Provide the (X, Y) coordinate of the cell's center where the given text is located.  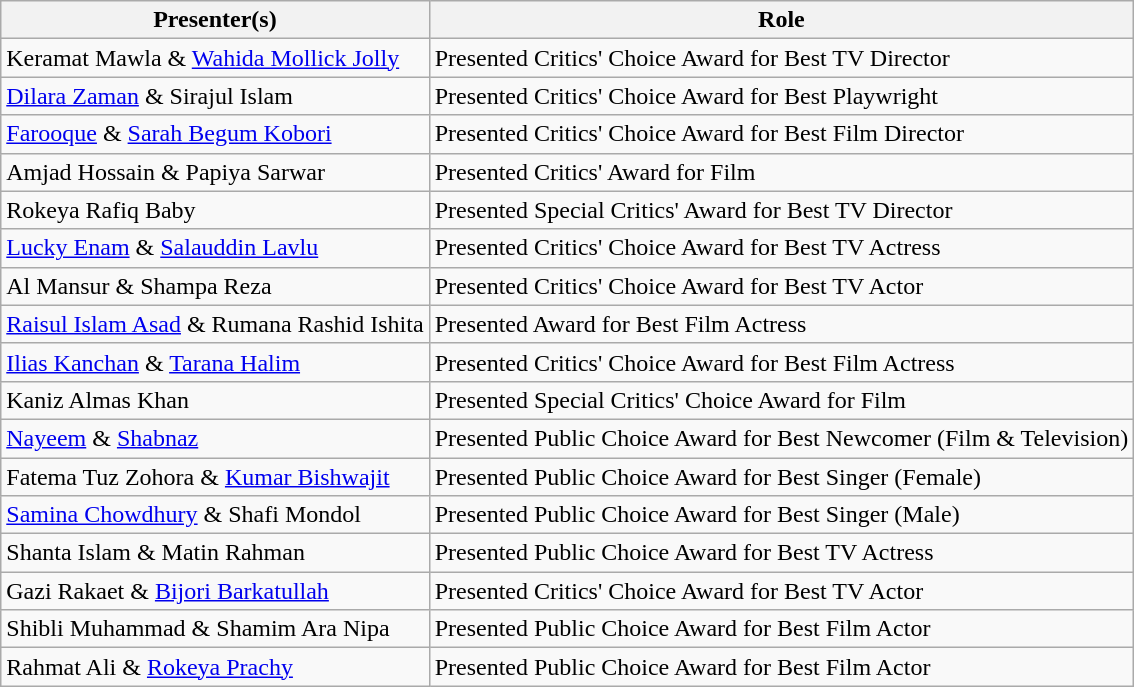
Presented Public Choice Award for Best Singer (Female) (782, 477)
Rokeya Rafiq Baby (215, 210)
Al Mansur & Shampa Reza (215, 286)
Presented Critics' Choice Award for Best TV Director (782, 58)
Rahmat Ali & Rokeya Prachy (215, 667)
Samina Chowdhury & Shafi Mondol (215, 515)
Presented Critics' Award for Film (782, 172)
Lucky Enam & Salauddin Lavlu (215, 248)
Shibli Muhammad & Shamim Ara Nipa (215, 629)
Presented Critics' Choice Award for Best Playwright (782, 96)
Presented Special Critics' Choice Award for Film (782, 400)
Presented Award for Best Film Actress (782, 324)
Dilara Zaman & Sirajul Islam (215, 96)
Role (782, 20)
Shanta Islam & Matin Rahman (215, 553)
Fatema Tuz Zohora & Kumar Bishwajit (215, 477)
Presented Critics' Choice Award for Best Film Director (782, 134)
Presenter(s) (215, 20)
Presented Public Choice Award for Best TV Actress (782, 553)
Presented Critics' Choice Award for Best TV Actress (782, 248)
Amjad Hossain & Papiya Sarwar (215, 172)
Ilias Kanchan & Tarana Halim (215, 362)
Gazi Rakaet & Bijori Barkatullah (215, 591)
Presented Public Choice Award for Best Newcomer (Film & Television) (782, 438)
Raisul Islam Asad & Rumana Rashid Ishita (215, 324)
Farooque & Sarah Begum Kobori (215, 134)
Presented Public Choice Award for Best Singer (Male) (782, 515)
Keramat Mawla & Wahida Mollick Jolly (215, 58)
Presented Critics' Choice Award for Best Film Actress (782, 362)
Nayeem & Shabnaz (215, 438)
Kaniz Almas Khan (215, 400)
Presented Special Critics' Award for Best TV Director (782, 210)
